Determine the (X, Y) coordinate at the center of the cell enclosing the given text.  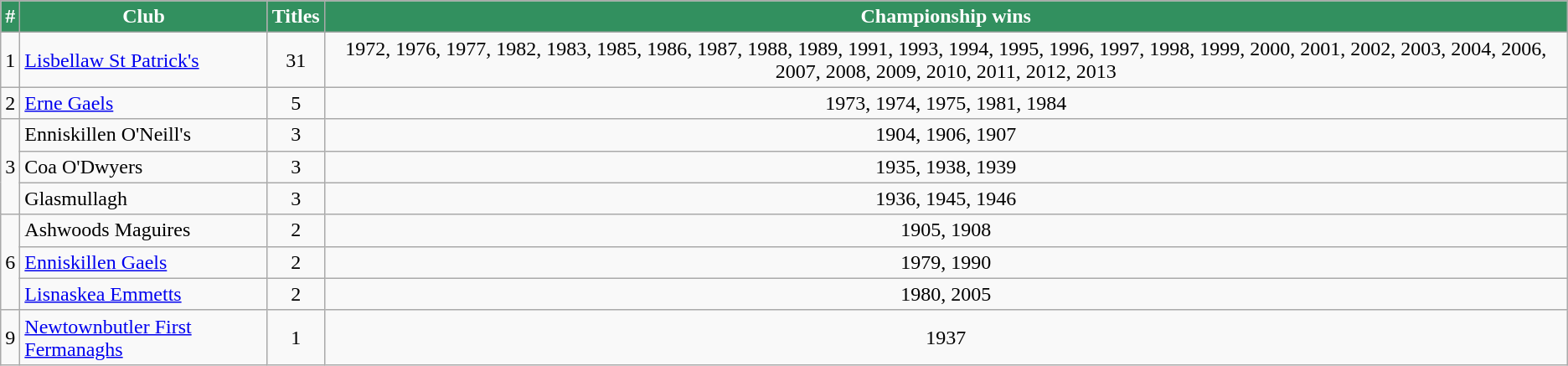
1936, 1945, 1946 (946, 198)
1905, 1908 (946, 230)
31 (296, 60)
1973, 1974, 1975, 1981, 1984 (946, 103)
Newtownbutler First Fermanaghs (144, 337)
Enniskillen Gaels (144, 262)
Ashwoods Maguires (144, 230)
Lisbellaw St Patrick's (144, 60)
Lisnaskea Emmetts (144, 294)
1979, 1990 (946, 262)
5 (296, 103)
6 (10, 262)
Titles (296, 17)
# (10, 17)
1935, 1938, 1939 (946, 167)
Erne Gaels (144, 103)
Championship wins (946, 17)
Coa O'Dwyers (144, 167)
Club (144, 17)
9 (10, 337)
1904, 1906, 1907 (946, 135)
Enniskillen O'Neill's (144, 135)
1937 (946, 337)
Glasmullagh (144, 198)
1980, 2005 (946, 294)
